From the cell containing the given text, extract its center point as (x, y) coordinate. 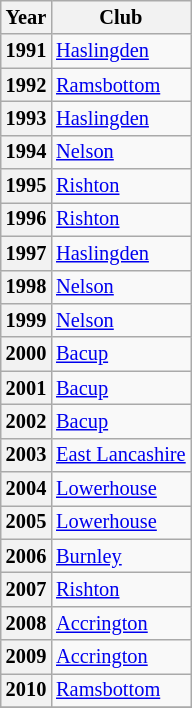
1999 (26, 320)
2001 (26, 388)
2007 (26, 589)
1998 (26, 287)
East Lancashire (120, 455)
2008 (26, 623)
1992 (26, 85)
1996 (26, 219)
Burnley (120, 556)
2002 (26, 421)
2003 (26, 455)
2010 (26, 690)
1995 (26, 186)
2000 (26, 354)
1994 (26, 152)
2005 (26, 522)
Club (120, 17)
2009 (26, 657)
1997 (26, 253)
1991 (26, 51)
1993 (26, 118)
2004 (26, 489)
2006 (26, 556)
Year (26, 17)
